Extract the [x, y] coordinate from the center of the cell holding the provided text.  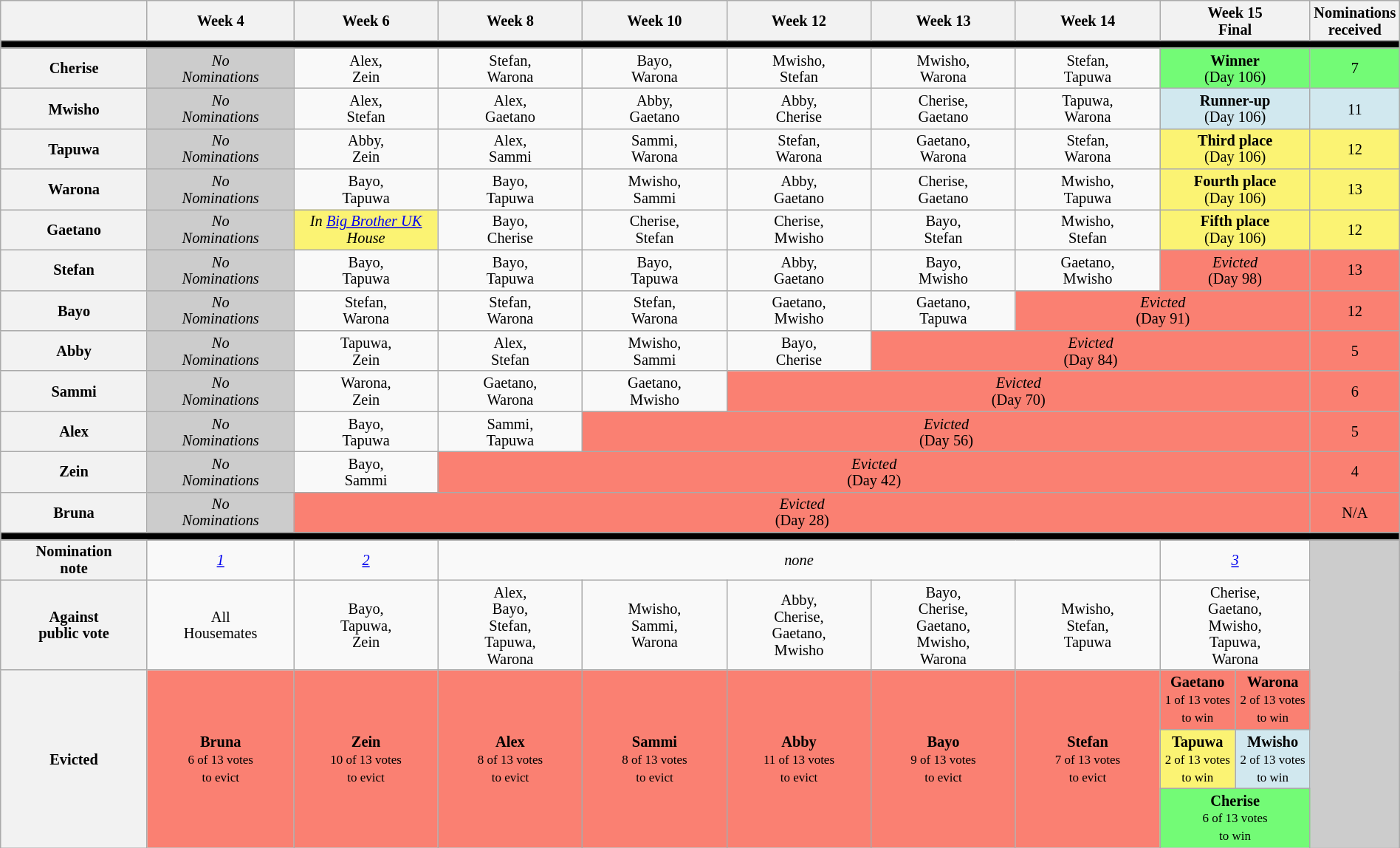
Tapuwa,Warona [1088, 108]
Cherise,Stefan [655, 229]
Mwisho,Warona [944, 68]
Fourth place(Day 106) [1235, 189]
Week 6 [366, 21]
3 [1235, 560]
Cherise6 of 13 votesto win [1235, 818]
Week 15Final [1235, 21]
Fifth place(Day 106) [1235, 229]
Gaetano1 of 13 votesto win [1198, 700]
Third place(Day 106) [1235, 149]
Bayo,Sammi [366, 471]
Bruna [74, 513]
Alex,Zein [366, 68]
Sammi8 of 13 votesto evict [655, 759]
Mwisho,Sammi,Warona [655, 625]
11 [1354, 108]
Abby,Cherise [799, 108]
Evicted(Day 42) [874, 471]
Tapuwa,Zein [366, 350]
Week 14 [1088, 21]
Evicted(Day 91) [1162, 310]
Evicted(Day 98) [1235, 270]
Bayo,Mwisho [944, 270]
Week 4 [220, 21]
AllHousemates [220, 625]
Abby,Zein [366, 149]
Winner(Day 106) [1235, 68]
Nominations received [1354, 21]
none [799, 560]
Abby [74, 350]
2 [366, 560]
Sammi,Warona [655, 149]
Warona,Zein [366, 391]
Evicted(Day 28) [802, 513]
Gaetano [74, 229]
N/A [1354, 513]
Bruna6 of 13 votesto evict [220, 759]
Bayo,Cherise,Gaetano,Mwisho,Warona [944, 625]
Zein10 of 13 votesto evict [366, 759]
Againstpublic vote [74, 625]
Alex [74, 431]
Warona [74, 189]
4 [1354, 471]
Nominationnote [74, 560]
Evicted [74, 759]
In Big Brother UK House [366, 229]
Alex8 of 13 votesto evict [510, 759]
Week 12 [799, 21]
Evicted(Day 70) [1018, 391]
Abby11 of 13 votesto evict [799, 759]
Alex,Gaetano [510, 108]
7 [1354, 68]
Alex,Sammi [510, 149]
Tapuwa [74, 149]
Mwisho,Tapuwa [1088, 189]
Bayo,Warona [655, 68]
Week 10 [655, 21]
Cherise [74, 68]
Sammi [74, 391]
Bayo9 of 13 votesto evict [944, 759]
Bayo,Tapuwa,Zein [366, 625]
Stefan7 of 13 votesto evict [1088, 759]
Week 13 [944, 21]
Mwisho2 of 13 votesto win [1273, 759]
Tapuwa2 of 13 votesto win [1198, 759]
Evicted(Day 56) [947, 431]
Abby,Cherise,Gaetano,Mwisho [799, 625]
6 [1354, 391]
Cherise,Mwisho [799, 229]
Week 8 [510, 21]
Runner-up(Day 106) [1235, 108]
Gaetano,Tapuwa [944, 310]
Mwisho [74, 108]
1 [220, 560]
Stefan [74, 270]
Stefan,Tapuwa [1088, 68]
Bayo [74, 310]
Alex,Bayo,Stefan,Tapuwa,Warona [510, 625]
Bayo,Stefan [944, 229]
Evicted(Day 84) [1091, 350]
Warona2 of 13 votesto win [1273, 700]
Mwisho,Stefan,Tapuwa [1088, 625]
Zein [74, 471]
Sammi,Tapuwa [510, 431]
Cherise,Gaetano,Mwisho,Tapuwa,Warona [1235, 625]
